Return [x, y] of the center of cell containing provided text 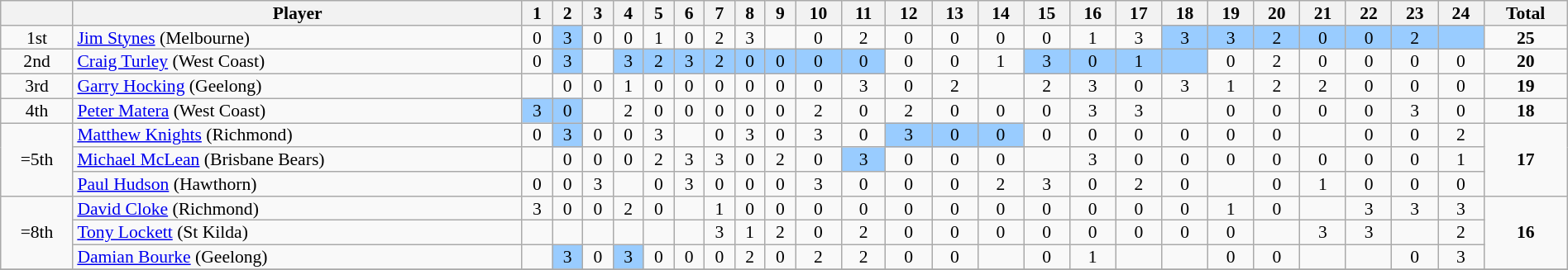
Tony Lockett (St Kilda) [298, 233]
10 [819, 13]
7 [719, 13]
15 [1047, 13]
14 [1001, 13]
1st [37, 38]
24 [1461, 13]
21 [1323, 13]
9 [781, 13]
Craig Turley (West Coast) [298, 62]
Michael McLean (Brisbane Bears) [298, 159]
5 [658, 13]
23 [1415, 13]
2nd [37, 62]
Peter Matera (West Coast) [298, 111]
=5th [37, 160]
Damian Bourke (Geelong) [298, 258]
Paul Hudson (Hawthorn) [298, 184]
Matthew Knights (Richmond) [298, 135]
David Cloke (Richmond) [298, 209]
Total [1525, 13]
25 [1525, 38]
6 [690, 13]
11 [863, 13]
22 [1369, 13]
12 [909, 13]
4th [37, 111]
4 [629, 13]
13 [955, 13]
3rd [37, 87]
=8th [37, 233]
Jim Stynes (Melbourne) [298, 38]
8 [749, 13]
Player [298, 13]
Garry Hocking (Geelong) [298, 87]
